Return (X, Y) of the center of cell containing provided text 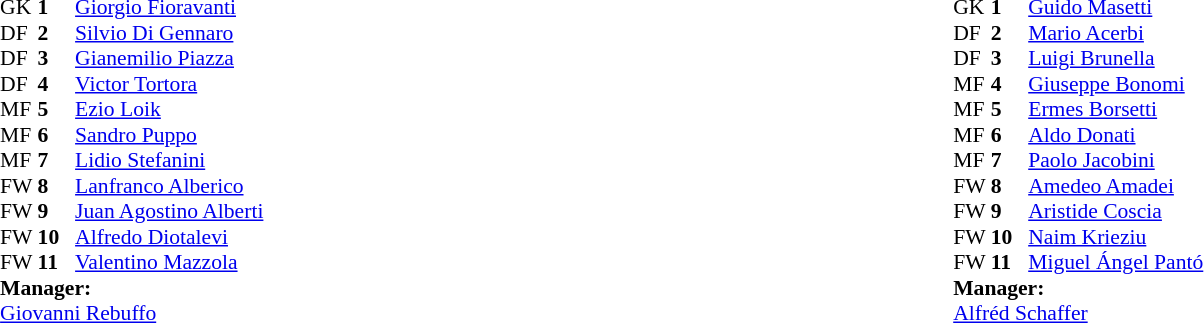
Gianemilio Piazza (169, 59)
Giuseppe Bonomi (1116, 84)
Alfredo Diotalevi (169, 237)
Juan Agostino Alberti (169, 211)
Amedeo Amadei (1116, 186)
Aldo Donati (1116, 135)
Mario Acerbi (1116, 33)
Silvio Di Gennaro (169, 33)
Naim Krieziu (1116, 237)
Ezio Loik (169, 109)
Lidio Stefanini (169, 161)
Paolo Jacobini (1116, 161)
Ermes Borsetti (1116, 109)
Aristide Coscia (1116, 211)
Sandro Puppo (169, 135)
Luigi Brunella (1116, 59)
Victor Tortora (169, 84)
Lanfranco Alberico (169, 186)
Miguel Ángel Pantó (1116, 263)
Valentino Mazzola (169, 263)
